Return the (X, Y) coordinate for the center point of the cell that contains the specified text.  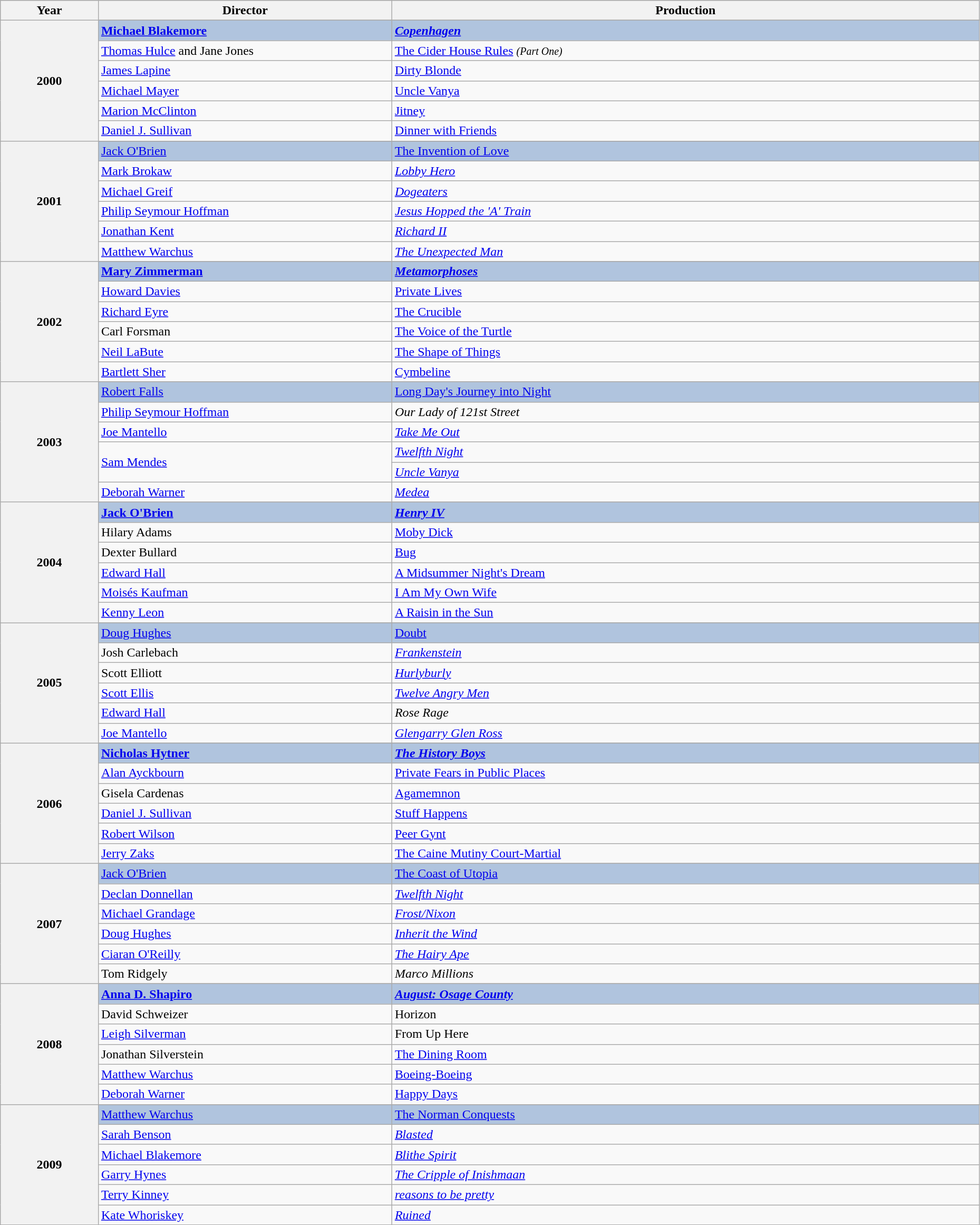
Medea (685, 492)
Copenhagen (685, 31)
Mark Brokaw (245, 171)
Carl Forsman (245, 332)
Stuff Happens (685, 813)
Anna D. Shapiro (245, 994)
Garry Hynes (245, 1174)
2006 (50, 803)
Terry Kinney (245, 1194)
Cymbeline (685, 372)
Horizon (685, 1014)
Moisés Kaufman (245, 593)
Jonathan Kent (245, 231)
Private Lives (685, 292)
reasons to be pretty (685, 1194)
Michael Grandage (245, 914)
David Schweizer (245, 1014)
Boeing-Boeing (685, 1074)
Tom Ridgely (245, 974)
2004 (50, 562)
Gisela Cardenas (245, 793)
Josh Carlebach (245, 653)
2000 (50, 81)
The History Boys (685, 753)
2008 (50, 1044)
Long Day's Journey into Night (685, 392)
Twelve Angry Men (685, 693)
Lobby Hero (685, 171)
Moby Dick (685, 532)
Ruined (685, 1214)
Production (685, 11)
Dinner with Friends (685, 131)
Glengarry Glen Ross (685, 733)
Private Fears in Public Places (685, 773)
Bartlett Sher (245, 372)
Rose Rage (685, 713)
A Midsummer Night's Dream (685, 572)
The Crucible (685, 312)
Take Me Out (685, 432)
Jitney (685, 111)
The Caine Mutiny Court-Martial (685, 853)
Hurlyburly (685, 673)
Frankenstein (685, 653)
The Shape of Things (685, 352)
A Raisin in the Sun (685, 613)
Metamorphoses (685, 272)
2007 (50, 923)
Blithe Spirit (685, 1154)
Ciaran O'Reilly (245, 954)
Robert Wilson (245, 833)
Dexter Bullard (245, 552)
Our Lady of 121st Street (685, 412)
Leigh Silverman (245, 1034)
Sam Mendes (245, 462)
Henry IV (685, 512)
The Cripple of Inishmaan (685, 1174)
Marion McClinton (245, 111)
Richard II (685, 231)
2009 (50, 1164)
Declan Donnellan (245, 894)
Howard Davies (245, 292)
Mary Zimmerman (245, 272)
Doubt (685, 633)
Frost/Nixon (685, 914)
Marco Millions (685, 974)
The Cider House Rules (Part One) (685, 51)
Dogeaters (685, 191)
From Up Here (685, 1034)
2005 (50, 683)
The Hairy Ape (685, 954)
Nicholas Hytner (245, 753)
Agamemnon (685, 793)
Sarah Benson (245, 1134)
Michael Greif (245, 191)
Bug (685, 552)
Thomas Hulce and Jane Jones (245, 51)
Happy Days (685, 1094)
The Invention of Love (685, 151)
The Voice of the Turtle (685, 332)
Inherit the Wind (685, 934)
2003 (50, 442)
Kenny Leon (245, 613)
Year (50, 11)
The Norman Conquests (685, 1114)
The Unexpected Man (685, 252)
James Lapine (245, 71)
2002 (50, 322)
I Am My Own Wife (685, 593)
Robert Falls (245, 392)
Peer Gynt (685, 833)
2001 (50, 201)
Scott Ellis (245, 693)
Kate Whoriskey (245, 1214)
Alan Ayckbourn (245, 773)
Neil LaBute (245, 352)
Director (245, 11)
Jonathan Silverstein (245, 1054)
Blasted (685, 1134)
Dirty Blonde (685, 71)
Michael Mayer (245, 91)
Jesus Hopped the 'A' Train (685, 211)
August: Osage County (685, 994)
Hilary Adams (245, 532)
The Dining Room (685, 1054)
Scott Elliott (245, 673)
The Coast of Utopia (685, 873)
Richard Eyre (245, 312)
Jerry Zaks (245, 853)
